Extract the [X, Y] coordinate from the center of the cell holding the provided text.  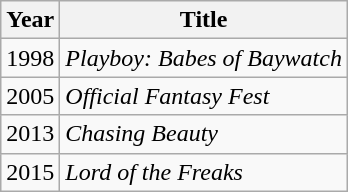
Playboy: Babes of Baywatch [204, 58]
Chasing Beauty [204, 134]
2015 [30, 172]
Year [30, 20]
1998 [30, 58]
Lord of the Freaks [204, 172]
Title [204, 20]
2013 [30, 134]
2005 [30, 96]
Official Fantasy Fest [204, 96]
